Capture the cell that displays the provided text and extract its [X, Y] central coordinate. 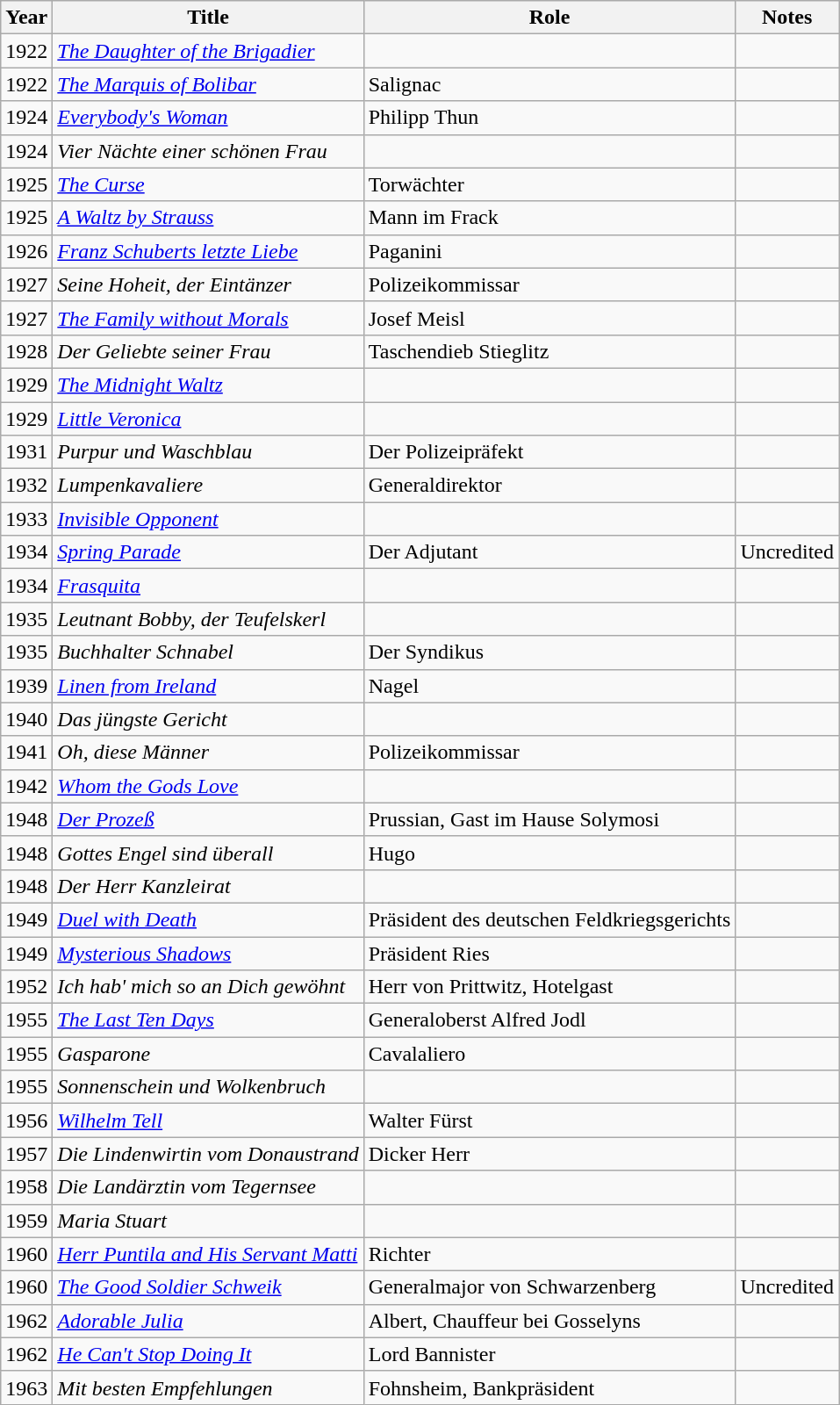
Leutnant Bobby, der Teufelskerl [208, 619]
1941 [26, 753]
1959 [26, 1221]
1942 [26, 786]
1957 [26, 1154]
The Midnight Waltz [208, 385]
1939 [26, 686]
Prussian, Gast im Hause Solymosi [549, 819]
Salignac [549, 84]
Philipp Thun [549, 118]
Torwächter [549, 184]
Generaldirektor [549, 486]
Präsident des deutschen Feldkriegsgerichts [549, 919]
Der Geliebte seiner Frau [208, 351]
Linen from Ireland [208, 686]
Gottes Engel sind überall [208, 853]
The Family without Morals [208, 318]
Der Adjutant [549, 552]
Der Polizeipräfekt [549, 452]
Wilhelm Tell [208, 1120]
Whom the Gods Love [208, 786]
Die Landärztin vom Tegernsee [208, 1187]
Die Lindenwirtin vom Donaustrand [208, 1154]
Notes [787, 18]
1958 [26, 1187]
1956 [26, 1120]
Fohnsheim, Bankpräsident [549, 1387]
Year [26, 18]
Der Syndikus [549, 652]
Lumpenkavaliere [208, 486]
1931 [26, 452]
Maria Stuart [208, 1221]
1933 [26, 519]
The Daughter of the Brigadier [208, 51]
Sonnenschein und Wolkenbruch [208, 1087]
A Waltz by Strauss [208, 218]
Dicker Herr [549, 1154]
Frasquita [208, 586]
1932 [26, 486]
Herr Puntila and His Servant Matti [208, 1254]
Buchhalter Schnabel [208, 652]
He Can't Stop Doing It [208, 1354]
Seine Hoheit, der Eintänzer [208, 285]
1926 [26, 251]
Oh, diese Männer [208, 753]
Duel with Death [208, 919]
Richter [549, 1254]
Spring Parade [208, 552]
Adorable Julia [208, 1321]
Gasparone [208, 1054]
1963 [26, 1387]
Der Prozeß [208, 819]
The Good Soldier Schweik [208, 1287]
Albert, Chauffeur bei Gosselyns [549, 1321]
Nagel [549, 686]
1952 [26, 987]
Cavalaliero [549, 1054]
Paganini [549, 251]
The Marquis of Bolibar [208, 84]
Das jüngste Gericht [208, 719]
Hugo [549, 853]
Little Veronica [208, 419]
Der Herr Kanzleirat [208, 886]
The Last Ten Days [208, 1020]
Role [549, 18]
Präsident Ries [549, 953]
1940 [26, 719]
Taschendieb Stieglitz [549, 351]
Vier Nächte einer schönen Frau [208, 151]
Lord Bannister [549, 1354]
The Curse [208, 184]
Generaloberst Alfred Jodl [549, 1020]
Ich hab' mich so an Dich gewöhnt [208, 987]
Josef Meisl [549, 318]
Title [208, 18]
Franz Schuberts letzte Liebe [208, 251]
Mit besten Empfehlungen [208, 1387]
Herr von Prittwitz, Hotelgast [549, 987]
Mann im Frack [549, 218]
Walter Fürst [549, 1120]
Invisible Opponent [208, 519]
Mysterious Shadows [208, 953]
Everybody's Woman [208, 118]
Purpur und Waschblau [208, 452]
1928 [26, 351]
Generalmajor von Schwarzenberg [549, 1287]
